Search for the cell housing the specified text and yield its (X, Y) center coordinate. 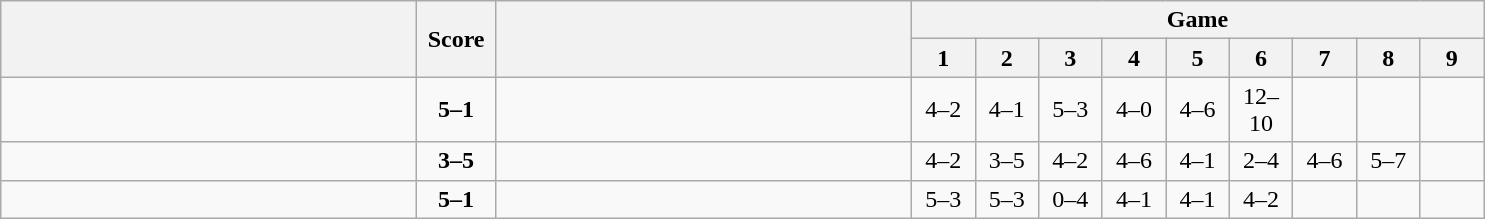
9 (1452, 58)
12–10 (1261, 110)
4 (1134, 58)
Score (456, 39)
7 (1325, 58)
3 (1071, 58)
2 (1007, 58)
Game (1197, 20)
5–7 (1388, 161)
8 (1388, 58)
1 (943, 58)
2–4 (1261, 161)
0–4 (1071, 199)
5 (1198, 58)
4–0 (1134, 110)
6 (1261, 58)
